Locate the cell with the specified text and output its (X, Y) center coordinate. 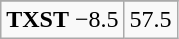
TXST −8.5 (62, 20)
57.5 (150, 20)
